Return (x, y) of the center of cell containing provided text 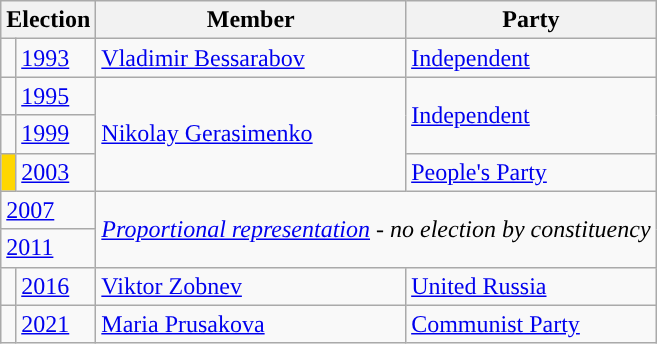
1995 (56, 96)
United Russia (531, 286)
Party (531, 20)
Maria Prusakova (251, 324)
2016 (56, 286)
2011 (48, 248)
2021 (56, 324)
Communist Party (531, 324)
Viktor Zobnev (251, 286)
Vladimir Bessarabov (251, 58)
People's Party (531, 172)
Election (48, 20)
1993 (56, 58)
1999 (56, 134)
Proportional representation - no election by constituency (376, 229)
Member (251, 20)
Nikolay Gerasimenko (251, 134)
2003 (56, 172)
2007 (48, 210)
